Return the (X, Y) coordinate for the center point of the cell that contains the specified text.  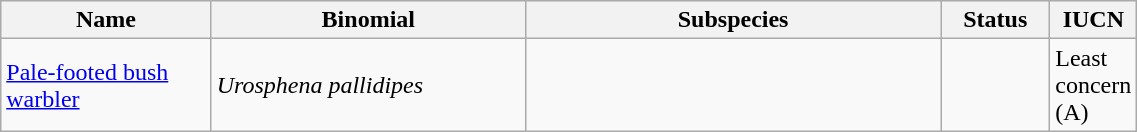
Name (106, 20)
Binomial (368, 20)
Urosphena pallidipes (368, 85)
Status (996, 20)
IUCN (1094, 20)
Least concern(A) (1094, 85)
Pale-footed bush warbler (106, 85)
Subspecies (732, 20)
